Detect which cell encompasses the target text, then output its [x, y] center coordinate. 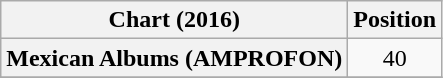
Position [395, 20]
Chart (2016) [174, 20]
Mexican Albums (AMPROFON) [174, 58]
40 [395, 58]
